Extract the [X, Y] coordinate from the center of the cell holding the provided text.  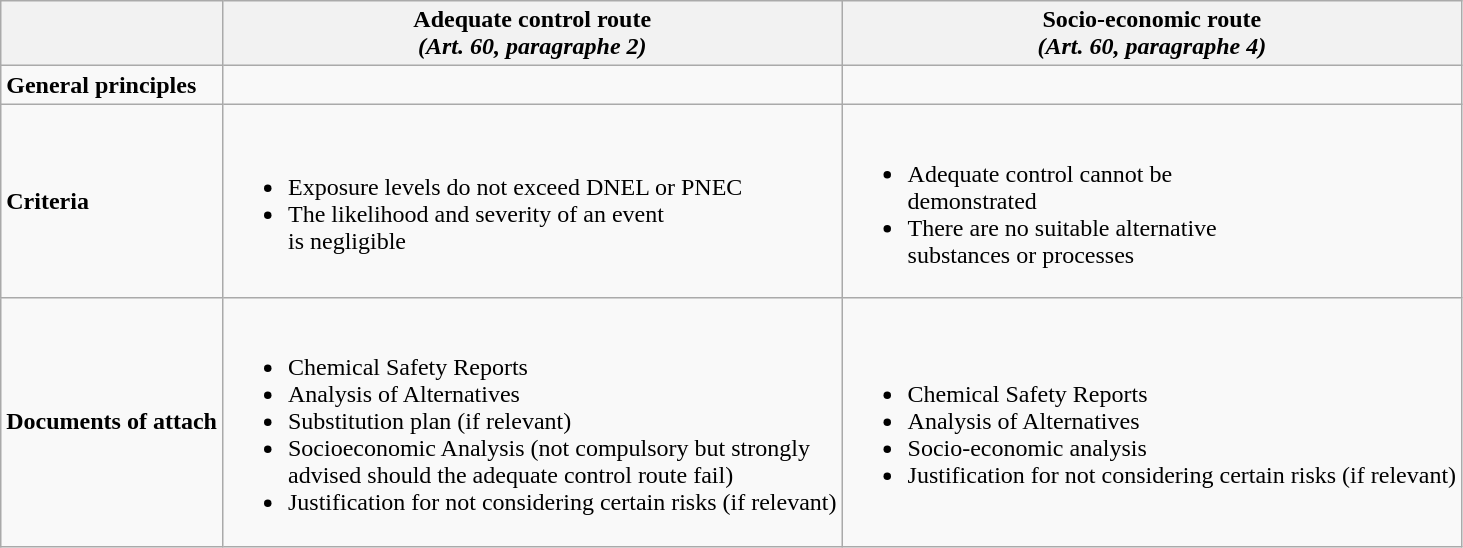
Adequate control cannot be demonstrated There are no suitable alternative substances or processes [1152, 201]
Criteria [112, 201]
Chemical Safety ReportsAnalysis of AlternativesSocio-economic analysisJustification for not considering certain risks (if relevant) [1152, 422]
General principles [112, 85]
Socio-economic route (Art. 60, paragraphe 4) [1152, 34]
Exposure levels do not exceed DNEL or PNEC The likelihood and severity of an event is negligible [532, 201]
Documents of attach [112, 422]
Adequate control route (Art. 60, paragraphe 2) [532, 34]
